From the cell containing the given text, extract its center point as (X, Y) coordinate. 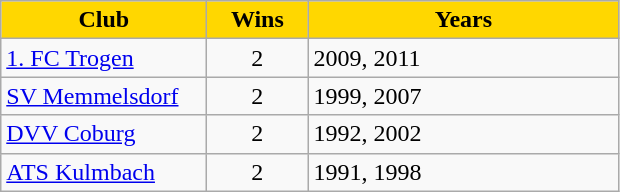
DVV Coburg (104, 134)
Wins (258, 20)
2009, 2011 (464, 58)
Years (464, 20)
SV Memmelsdorf (104, 96)
Club (104, 20)
ATS Kulmbach (104, 172)
1992, 2002 (464, 134)
1. FC Trogen (104, 58)
1999, 2007 (464, 96)
1991, 1998 (464, 172)
